From the cell containing the given text, extract its center point as (x, y) coordinate. 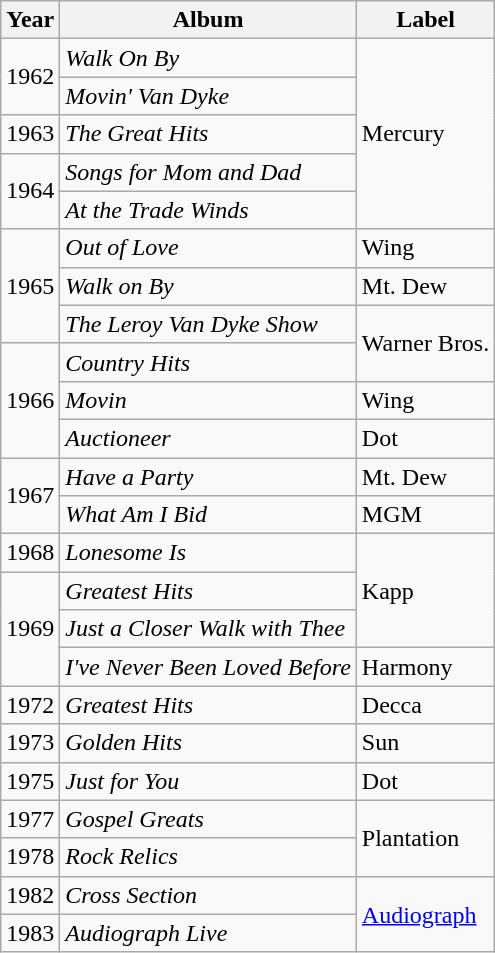
1973 (30, 743)
Just a Closer Walk with Thee (208, 629)
1964 (30, 191)
The Great Hits (208, 134)
Out of Love (208, 248)
1968 (30, 553)
What Am I Bid (208, 515)
1969 (30, 629)
Decca (425, 705)
1978 (30, 857)
Walk On By (208, 58)
1962 (30, 77)
Year (30, 20)
Auctioneer (208, 438)
Sun (425, 743)
1966 (30, 400)
1967 (30, 496)
The Leroy Van Dyke Show (208, 324)
Gospel Greats (208, 819)
Rock Relics (208, 857)
I've Never Been Loved Before (208, 667)
Movin (208, 400)
Songs for Mom and Dad (208, 172)
Movin' Van Dyke (208, 96)
Audiograph Live (208, 933)
1972 (30, 705)
Lonesome Is (208, 553)
Golden Hits (208, 743)
Mercury (425, 134)
At the Trade Winds (208, 210)
Have a Party (208, 477)
MGM (425, 515)
Plantation (425, 838)
Cross Section (208, 895)
Warner Bros. (425, 343)
1963 (30, 134)
Walk on By (208, 286)
1983 (30, 933)
Country Hits (208, 362)
Just for You (208, 781)
1975 (30, 781)
Audiograph (425, 914)
Label (425, 20)
1982 (30, 895)
1965 (30, 286)
1977 (30, 819)
Album (208, 20)
Kapp (425, 591)
Harmony (425, 667)
